From the cell containing the given text, extract its center point as (X, Y) coordinate. 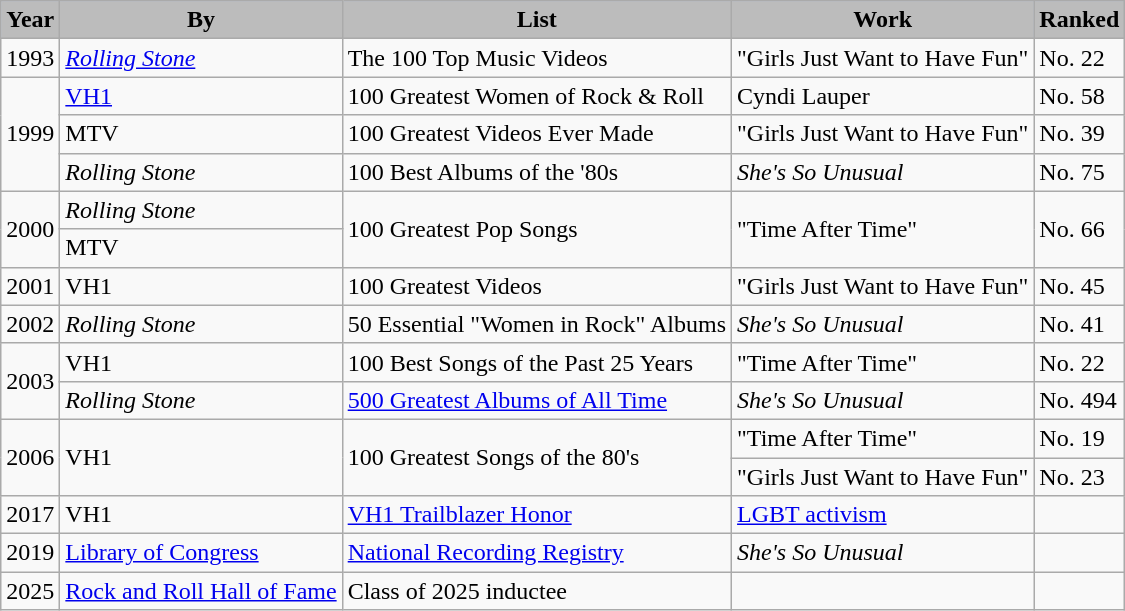
2025 (30, 591)
2002 (30, 324)
Year (30, 20)
No. 45 (1080, 286)
100 Best Songs of the Past 25 Years (536, 362)
List (536, 20)
2017 (30, 515)
By (201, 20)
2006 (30, 457)
2001 (30, 286)
No. 58 (1080, 96)
Cyndi Lauper (883, 96)
2019 (30, 553)
No. 66 (1080, 229)
No. 39 (1080, 134)
No. 494 (1080, 400)
2000 (30, 229)
No. 23 (1080, 477)
LGBT activism (883, 515)
Work (883, 20)
The 100 Top Music Videos (536, 58)
100 Greatest Videos Ever Made (536, 134)
100 Greatest Women of Rock & Roll (536, 96)
100 Greatest Songs of the 80's (536, 457)
500 Greatest Albums of All Time (536, 400)
1999 (30, 134)
Ranked (1080, 20)
50 Essential "Women in Rock" Albums (536, 324)
Library of Congress (201, 553)
No. 19 (1080, 438)
2003 (30, 381)
100 Greatest Videos (536, 286)
Rock and Roll Hall of Fame (201, 591)
No. 75 (1080, 172)
100 Best Albums of the '80s (536, 172)
Class of 2025 inductee (536, 591)
1993 (30, 58)
100 Greatest Pop Songs (536, 229)
VH1 Trailblazer Honor (536, 515)
No. 41 (1080, 324)
National Recording Registry (536, 553)
